Return the [X, Y] coordinate for the center point of the cell that contains the specified text.  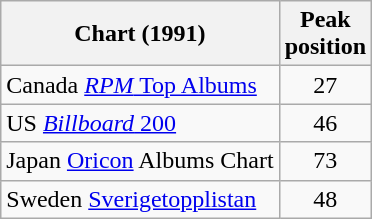
Japan Oricon Albums Chart [140, 161]
Chart (1991) [140, 34]
US Billboard 200 [140, 123]
27 [325, 85]
Canada RPM Top Albums [140, 85]
Sweden Sverigetopplistan [140, 199]
48 [325, 199]
73 [325, 161]
46 [325, 123]
Peakposition [325, 34]
